Locate the cell with the specified text and output its [X, Y] center coordinate. 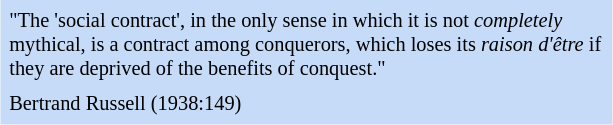
Bertrand Russell (1938:149) [306, 104]
